Return [X, Y] of the center of cell containing provided text 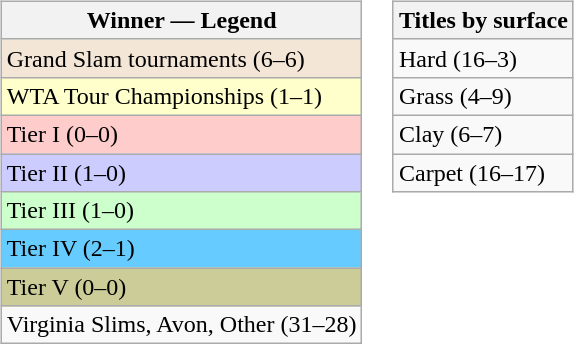
Clay (6–7) [483, 134]
Winner — Legend [182, 20]
Titles by surface [483, 20]
Tier III (1–0) [182, 211]
Tier V (0–0) [182, 287]
Grand Slam tournaments (6–6) [182, 58]
Tier II (1–0) [182, 173]
Tier I (0–0) [182, 134]
Tier IV (2–1) [182, 249]
WTA Tour Championships (1–1) [182, 96]
Virginia Slims, Avon, Other (31–28) [182, 325]
Hard (16–3) [483, 58]
Grass (4–9) [483, 96]
Carpet (16–17) [483, 173]
